Capture the cell that displays the provided text and extract its (x, y) central coordinate. 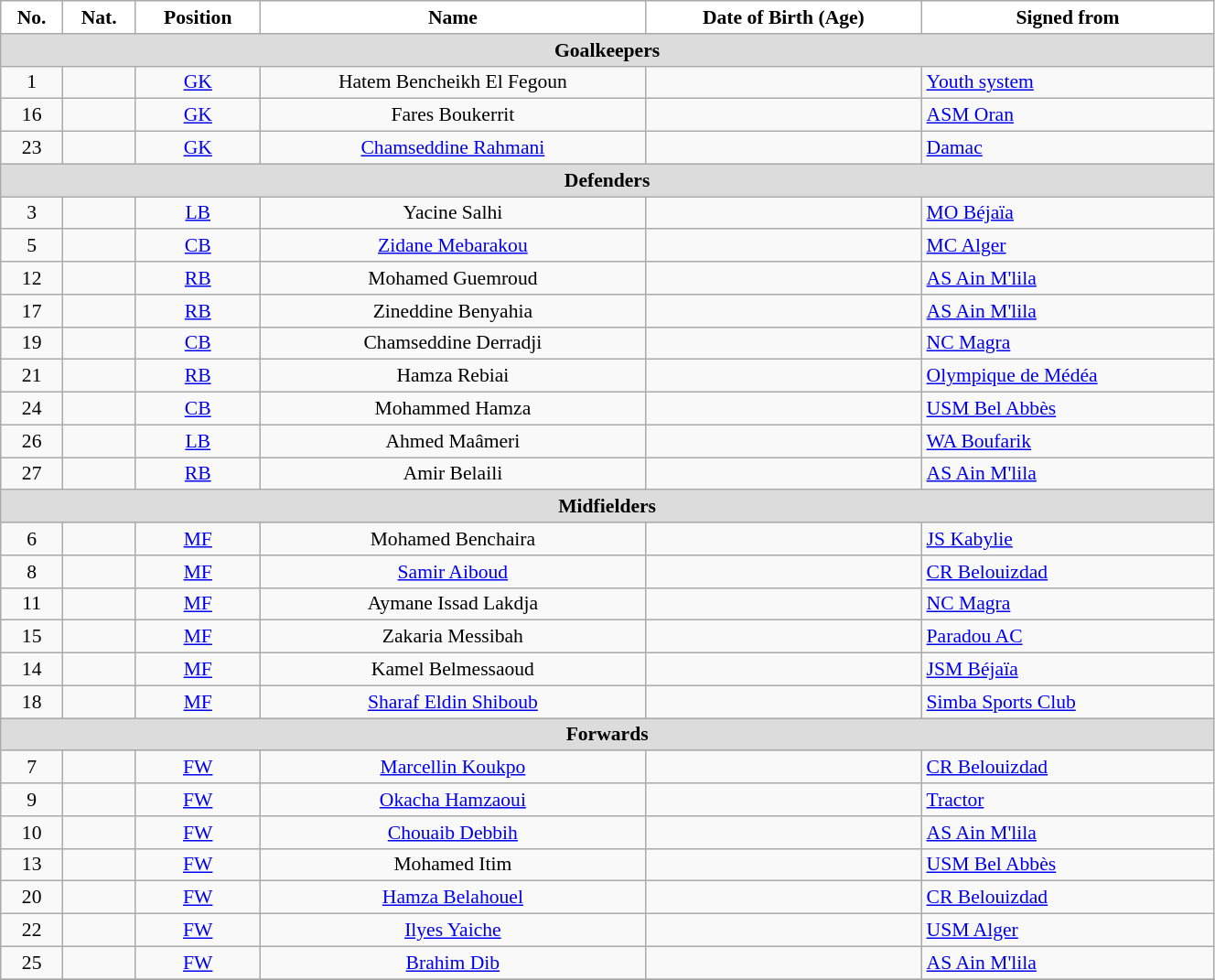
21 (32, 376)
Tractor (1069, 800)
Name (454, 17)
ASM Oran (1069, 115)
Damac (1069, 148)
Mohamed Benchaira (454, 539)
22 (32, 931)
Hamza Belahouel (454, 898)
Ahmed Maâmeri (454, 441)
10 (32, 833)
Okacha Hamzaoui (454, 800)
Forwards (607, 735)
8 (32, 572)
Chouaib Debbih (454, 833)
Date of Birth (Age) (783, 17)
JS Kabylie (1069, 539)
Zidane Mebarakou (454, 246)
Goalkeepers (607, 50)
Position (198, 17)
Simba Sports Club (1069, 702)
14 (32, 670)
Nat. (99, 17)
1 (32, 82)
Marcellin Koukpo (454, 768)
Mohamed Guemroud (454, 278)
23 (32, 148)
17 (32, 311)
Mohammed Hamza (454, 409)
18 (32, 702)
MC Alger (1069, 246)
24 (32, 409)
Zakaria Messibah (454, 637)
Olympique de Médéa (1069, 376)
3 (32, 213)
Hamza Rebiai (454, 376)
MO Béjaïa (1069, 213)
6 (32, 539)
26 (32, 441)
Kamel Belmessaoud (454, 670)
9 (32, 800)
Samir Aiboud (454, 572)
5 (32, 246)
Chamseddine Rahmani (454, 148)
13 (32, 865)
Mohamed Itim (454, 865)
Brahim Dib (454, 963)
Fares Boukerrit (454, 115)
USM Alger (1069, 931)
27 (32, 474)
Amir Belaili (454, 474)
Chamseddine Derradji (454, 343)
WA Boufarik (1069, 441)
Paradou AC (1069, 637)
Zineddine Benyahia (454, 311)
Youth system (1069, 82)
Defenders (607, 180)
Hatem Bencheikh El Fegoun (454, 82)
12 (32, 278)
No. (32, 17)
7 (32, 768)
Midfielders (607, 507)
Ilyes Yaiche (454, 931)
Yacine Salhi (454, 213)
Signed from (1069, 17)
Aymane Issad Lakdja (454, 604)
Sharaf Eldin Shiboub (454, 702)
20 (32, 898)
11 (32, 604)
15 (32, 637)
16 (32, 115)
25 (32, 963)
JSM Béjaïa (1069, 670)
19 (32, 343)
